Locate the cell with the specified text and output its [x, y] center coordinate. 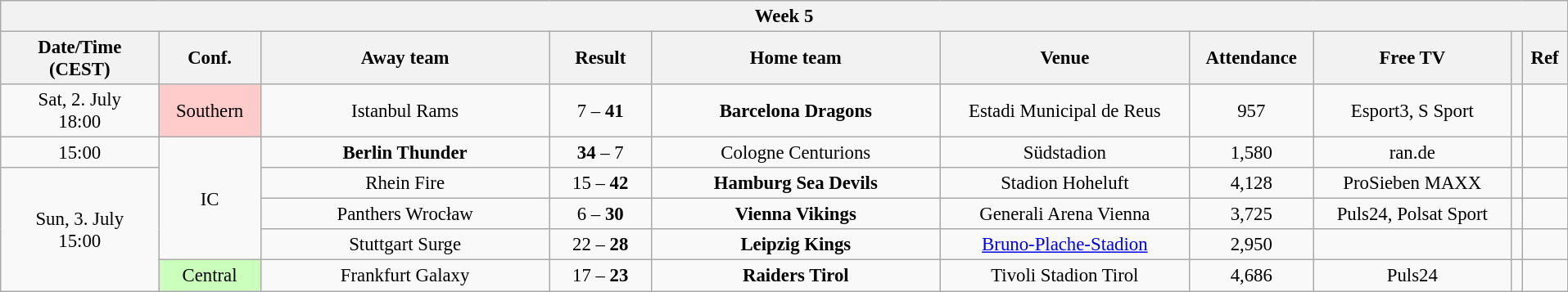
Sun, 3. July15:00 [80, 229]
Südstadion [1064, 153]
Away team [404, 59]
Ref [1545, 59]
Istanbul Rams [404, 111]
Stuttgart Surge [404, 245]
34 – 7 [601, 153]
Hamburg Sea Devils [796, 183]
ran.de [1412, 153]
Vienna Vikings [796, 214]
Raiders Tirol [796, 276]
Panthers Wrocław [404, 214]
2,950 [1251, 245]
Southern [210, 111]
Rhein Fire [404, 183]
Venue [1064, 59]
3,725 [1251, 214]
Free TV [1412, 59]
Cologne Centurions [796, 153]
Berlin Thunder [404, 153]
IC [210, 199]
Leipzig Kings [796, 245]
Puls24 [1412, 276]
1,580 [1251, 153]
Barcelona Dragons [796, 111]
17 – 23 [601, 276]
Conf. [210, 59]
4,128 [1251, 183]
957 [1251, 111]
Tivoli Stadion Tirol [1064, 276]
4,686 [1251, 276]
Puls24, Polsat Sport [1412, 214]
6 – 30 [601, 214]
Bruno-Plache-Stadion [1064, 245]
22 – 28 [601, 245]
Esport3, S Sport [1412, 111]
Week 5 [784, 16]
Result [601, 59]
Attendance [1251, 59]
15 – 42 [601, 183]
ProSieben MAXX [1412, 183]
Central [210, 276]
Frankfurt Galaxy [404, 276]
Generali Arena Vienna [1064, 214]
Home team [796, 59]
Stadion Hoheluft [1064, 183]
Sat, 2. July18:00 [80, 111]
15:00 [80, 153]
Date/Time (CEST) [80, 59]
7 – 41 [601, 111]
Estadi Municipal de Reus [1064, 111]
